Provide the [x, y] coordinate of the cell's center where the given text is located.  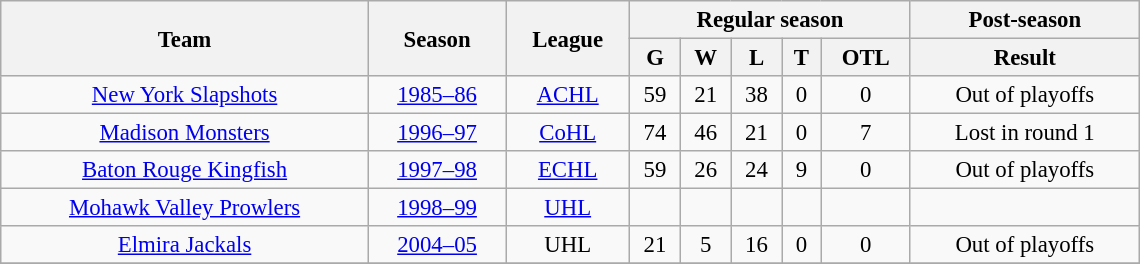
ECHL [568, 170]
Madison Monsters [185, 133]
38 [756, 95]
Team [185, 38]
Post-season [1024, 20]
W [706, 58]
1998–99 [436, 208]
League [568, 38]
CoHL [568, 133]
5 [706, 245]
7 [866, 133]
46 [706, 133]
Mohawk Valley Prowlers [185, 208]
26 [706, 170]
9 [802, 170]
2004–05 [436, 245]
1997–98 [436, 170]
New York Slapshots [185, 95]
1985–86 [436, 95]
Elmira Jackals [185, 245]
16 [756, 245]
Result [1024, 58]
T [802, 58]
Lost in round 1 [1024, 133]
OTL [866, 58]
G [656, 58]
Baton Rouge Kingfish [185, 170]
74 [656, 133]
24 [756, 170]
1996–97 [436, 133]
Regular season [770, 20]
ACHL [568, 95]
L [756, 58]
Season [436, 38]
